Capture the cell that displays the provided text and extract its (x, y) central coordinate. 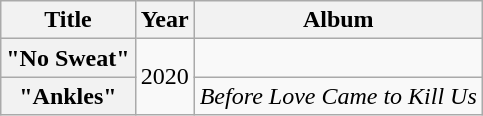
Year (164, 20)
Title (68, 20)
Album (338, 20)
"No Sweat" (68, 58)
"Ankles" (68, 96)
2020 (164, 77)
Before Love Came to Kill Us (338, 96)
